Pinpoint the cell where the given text exists, returning its (x, y) midpoint coordinate. 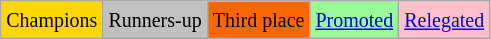
Relegated (444, 20)
Runners-up (155, 20)
Promoted (354, 20)
Third place (258, 20)
Champions (52, 20)
